Locate the cell with the specified text and output its (x, y) center coordinate. 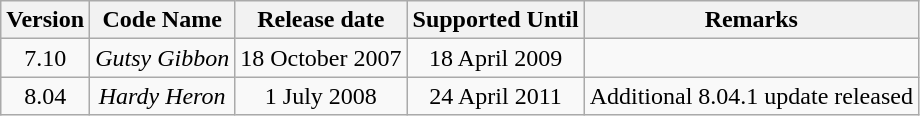
Hardy Heron (162, 96)
24 April 2011 (496, 96)
1 July 2008 (321, 96)
Remarks (751, 20)
8.04 (46, 96)
Gutsy Gibbon (162, 58)
7.10 (46, 58)
Code Name (162, 20)
18 October 2007 (321, 58)
Release date (321, 20)
Additional 8.04.1 update released (751, 96)
18 April 2009 (496, 58)
Supported Until (496, 20)
Version (46, 20)
